Determine the (x, y) coordinate at the center of the cell enclosing the given text.  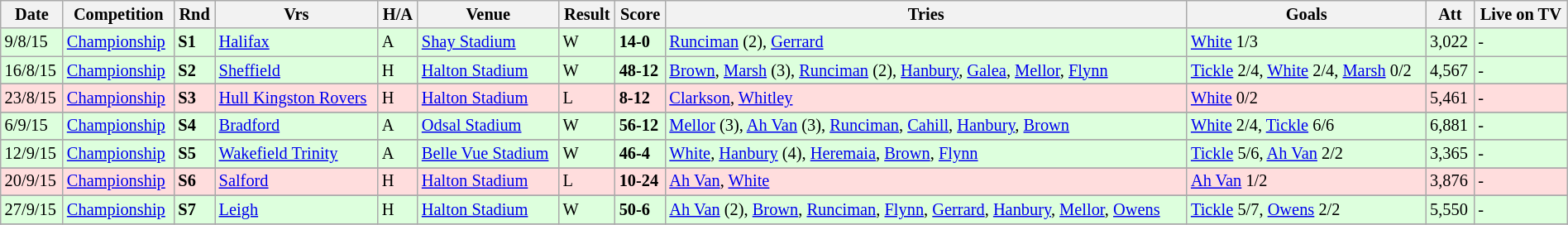
Tries (926, 14)
23/8/15 (31, 98)
12/9/15 (31, 154)
4,567 (1450, 70)
Goals (1307, 14)
16/8/15 (31, 70)
Ah Van (2), Brown, Runciman, Flynn, Gerrard, Hanbury, Mellor, Owens (926, 209)
S2 (195, 70)
6/9/15 (31, 126)
S7 (195, 209)
Sheffield (296, 70)
Att (1450, 14)
14-0 (640, 42)
White 1/3 (1307, 42)
Tickle 5/7, Owens 2/2 (1307, 209)
White 2/4, Tickle 6/6 (1307, 126)
Vrs (296, 14)
Venue (488, 14)
5,461 (1450, 98)
8-12 (640, 98)
S6 (195, 181)
3,365 (1450, 154)
5,550 (1450, 209)
S4 (195, 126)
3,876 (1450, 181)
Competition (119, 14)
Shay Stadium (488, 42)
Result (587, 14)
Ah Van, White (926, 181)
Mellor (3), Ah Van (3), Runciman, Cahill, Hanbury, Brown (926, 126)
50-6 (640, 209)
Tickle 5/6, Ah Van 2/2 (1307, 154)
White 0/2 (1307, 98)
Rnd (195, 14)
9/8/15 (31, 42)
56-12 (640, 126)
Belle Vue Stadium (488, 154)
S5 (195, 154)
H/A (398, 14)
Brown, Marsh (3), Runciman (2), Hanbury, Galea, Mellor, Flynn (926, 70)
Clarkson, Whitley (926, 98)
Runciman (2), Gerrard (926, 42)
Tickle 2/4, White 2/4, Marsh 0/2 (1307, 70)
Hull Kingston Rovers (296, 98)
20/9/15 (31, 181)
10-24 (640, 181)
Ah Van 1/2 (1307, 181)
Live on TV (1520, 14)
Bradford (296, 126)
Odsal Stadium (488, 126)
48-12 (640, 70)
S1 (195, 42)
6,881 (1450, 126)
Score (640, 14)
S3 (195, 98)
3,022 (1450, 42)
Wakefield Trinity (296, 154)
Date (31, 14)
Halifax (296, 42)
Salford (296, 181)
Leigh (296, 209)
White, Hanbury (4), Heremaia, Brown, Flynn (926, 154)
46-4 (640, 154)
27/9/15 (31, 209)
